Provide the (X, Y) coordinate of the cell's center where the given text is located.  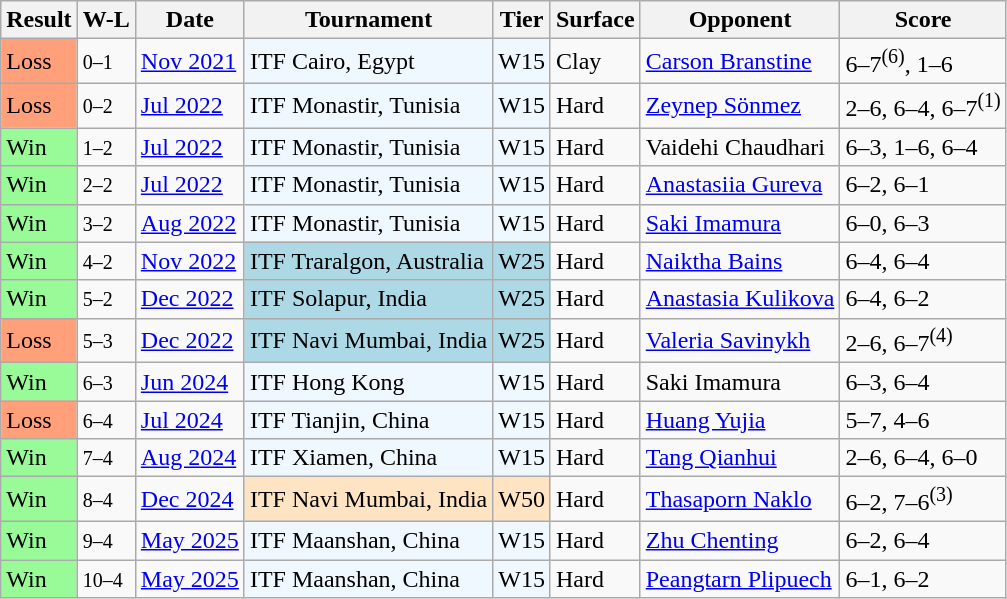
Jul 2024 (190, 420)
Jun 2024 (190, 382)
Huang Yujia (740, 420)
ITF Xiamen, China (368, 458)
1–2 (106, 147)
W50 (522, 500)
6–3, 1–6, 6–4 (923, 147)
6–4 (106, 420)
6–4, 6–2 (923, 299)
Surface (595, 20)
0–2 (106, 106)
Tang Qianhui (740, 458)
2–6, 6–4, 6–7(1) (923, 106)
3–2 (106, 223)
4–2 (106, 261)
Carson Branstine (740, 62)
6–0, 6–3 (923, 223)
8–4 (106, 500)
6–3, 6–4 (923, 382)
Nov 2022 (190, 261)
Date (190, 20)
5–2 (106, 299)
Score (923, 20)
Aug 2024 (190, 458)
6–2, 7–6(3) (923, 500)
6–1, 6–2 (923, 579)
2–6, 6–4, 6–0 (923, 458)
Peangtarn Plipuech (740, 579)
Nov 2021 (190, 62)
6–2, 6–4 (923, 541)
Tier (522, 20)
Dec 2024 (190, 500)
Anastasiia Gureva (740, 185)
Vaidehi Chaudhari (740, 147)
6–7(6), 1–6 (923, 62)
0–1 (106, 62)
2–2 (106, 185)
Naiktha Bains (740, 261)
ITF Tianjin, China (368, 420)
6–3 (106, 382)
Thasaporn Naklo (740, 500)
Zeynep Sönmez (740, 106)
2–6, 6–7(4) (923, 340)
Valeria Savinykh (740, 340)
Aug 2022 (190, 223)
Opponent (740, 20)
6–4, 6–4 (923, 261)
7–4 (106, 458)
9–4 (106, 541)
W-L (106, 20)
6–2, 6–1 (923, 185)
ITF Hong Kong (368, 382)
ITF Traralgon, Australia (368, 261)
10–4 (106, 579)
ITF Cairo, Egypt (368, 62)
Clay (595, 62)
Anastasia Kulikova (740, 299)
5–3 (106, 340)
ITF Solapur, India (368, 299)
5–7, 4–6 (923, 420)
Result (39, 20)
Zhu Chenting (740, 541)
Tournament (368, 20)
